From the cell containing the given text, extract its center point as [X, Y] coordinate. 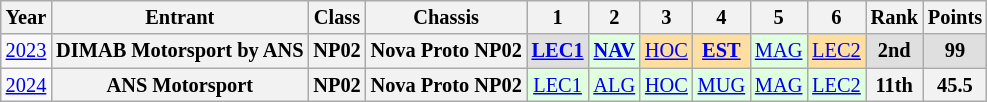
Year [26, 17]
Points [955, 17]
MUG [722, 85]
Class [336, 17]
6 [836, 17]
45.5 [955, 85]
NAV [614, 51]
Rank [894, 17]
3 [666, 17]
11th [894, 85]
1 [558, 17]
ALG [614, 85]
2024 [26, 85]
2023 [26, 51]
Entrant [180, 17]
EST [722, 51]
5 [778, 17]
ANS Motorsport [180, 85]
2 [614, 17]
99 [955, 51]
DIMAB Motorsport by ANS [180, 51]
4 [722, 17]
2nd [894, 51]
Chassis [446, 17]
